Output the [x, y] coordinate of the center of the cell containing the given text.  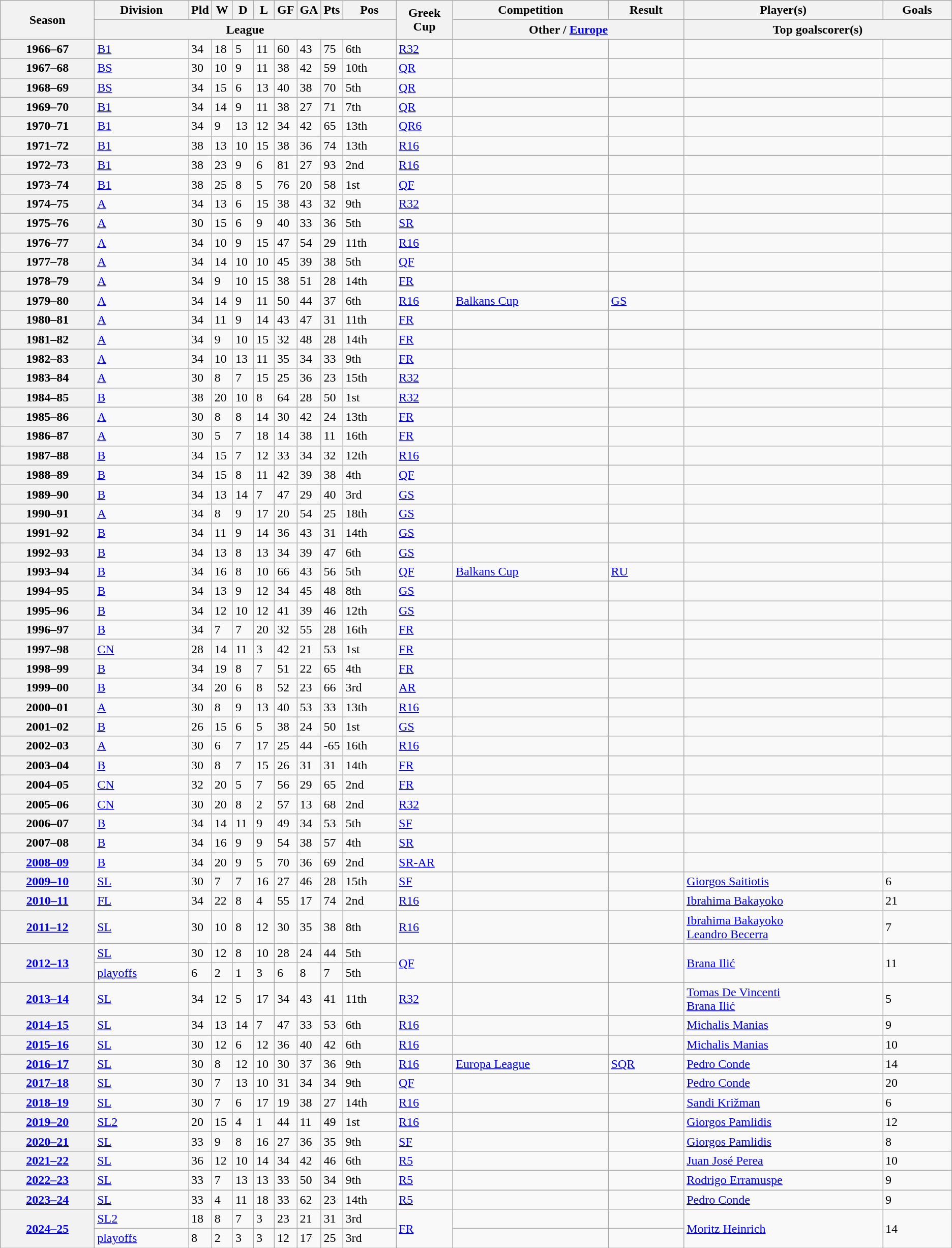
Sandi Križman [783, 1102]
QR6 [424, 126]
2009–10 [48, 882]
1967–68 [48, 68]
1979–80 [48, 301]
2004–05 [48, 785]
1986–87 [48, 436]
Pos [369, 10]
2008–09 [48, 862]
1977–78 [48, 262]
Goals [917, 10]
RU [646, 572]
1974–75 [48, 204]
SR-AR [424, 862]
Rodrigo Erramuspe [783, 1180]
1993–94 [48, 572]
Competition [531, 10]
Ibrahima Bakayoko [783, 901]
1998–99 [48, 669]
Other / Europe [569, 30]
League [245, 30]
Moritz Heinrich [783, 1229]
2019–20 [48, 1122]
62 [309, 1199]
1973–74 [48, 184]
1969–70 [48, 107]
2014–15 [48, 1025]
1980–81 [48, 320]
76 [285, 184]
Greek Cup [424, 20]
Juan José Perea [783, 1160]
2007–08 [48, 843]
2024–25 [48, 1229]
60 [285, 49]
1966–67 [48, 49]
1984–85 [48, 397]
1990–91 [48, 513]
Player(s) [783, 10]
1995–96 [48, 611]
1987–88 [48, 455]
68 [332, 804]
69 [332, 862]
2016–17 [48, 1064]
Season [48, 20]
59 [332, 68]
2010–11 [48, 901]
2003–04 [48, 765]
-65 [332, 746]
64 [285, 397]
2006–07 [48, 823]
1976–77 [48, 243]
1989–90 [48, 494]
2011–12 [48, 927]
2022–23 [48, 1180]
Tomas De VincentiBrana Ilić [783, 999]
7th [369, 107]
2012–13 [48, 963]
1991–92 [48, 533]
1968–69 [48, 88]
Pts [332, 10]
L [263, 10]
71 [332, 107]
D [243, 10]
58 [332, 184]
2002–03 [48, 746]
2017–18 [48, 1083]
GF [285, 10]
93 [332, 165]
1983–84 [48, 378]
1985–86 [48, 417]
2020–21 [48, 1141]
Pld [200, 10]
1996–97 [48, 630]
1970–71 [48, 126]
Division [141, 10]
GA [309, 10]
1972–73 [48, 165]
Result [646, 10]
1982–83 [48, 359]
10th [369, 68]
Ibrahima BakayokoLeandro Becerra [783, 927]
1978–79 [48, 281]
2023–24 [48, 1199]
AR [424, 688]
Top goalscorer(s) [818, 30]
52 [285, 688]
2021–22 [48, 1160]
1999–00 [48, 688]
75 [332, 49]
2018–19 [48, 1102]
2000–01 [48, 707]
2005–06 [48, 804]
18th [369, 513]
FL [141, 901]
2001–02 [48, 727]
W [222, 10]
81 [285, 165]
Brana Ilić [783, 963]
2015–16 [48, 1044]
1994–95 [48, 591]
2013–14 [48, 999]
1975–76 [48, 223]
Europa League [531, 1064]
1971–72 [48, 146]
1988–89 [48, 475]
1997–98 [48, 649]
Giorgos Saitiotis [783, 882]
SQR [646, 1064]
1992–93 [48, 552]
1981–82 [48, 339]
